Extract the [x, y] coordinate from the center of the cell holding the provided text.  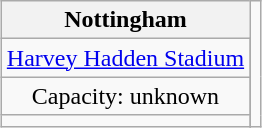
Capacity: unknown [125, 96]
Harvey Hadden Stadium [125, 58]
Nottingham [125, 20]
